Detect which cell encompasses the target text, then output its [x, y] center coordinate. 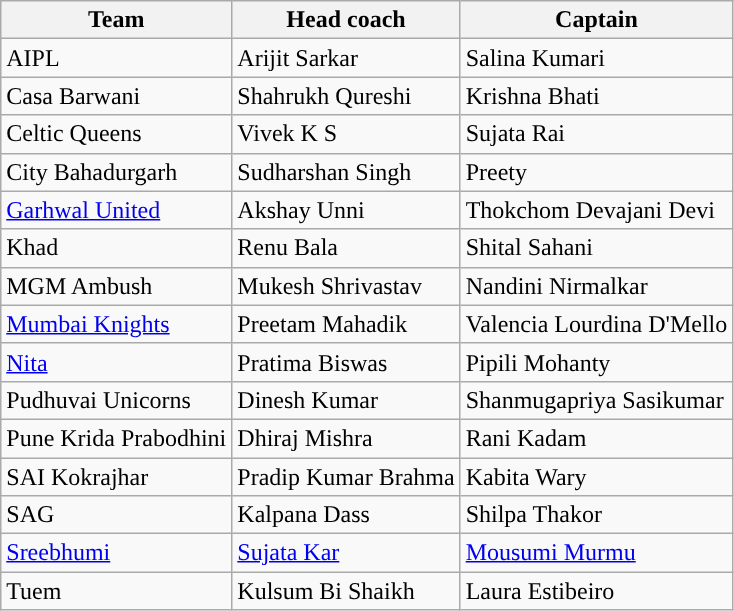
Sreebhumi [116, 553]
Preety [596, 172]
Shanmugapriya Sasikumar [596, 400]
Celtic Queens [116, 134]
Shahrukh Qureshi [346, 96]
Nandini Nirmalkar [596, 286]
Vivek K S [346, 134]
Shital Sahani [596, 248]
Kabita Wary [596, 477]
Mousumi Murmu [596, 553]
Team [116, 20]
Laura Estibeiro [596, 591]
Valencia Lourdina D'Mello [596, 324]
Sujata Kar [346, 553]
Krishna Bhati [596, 96]
Mumbai Knights [116, 324]
City Bahadurgarh [116, 172]
Dinesh Kumar [346, 400]
AIPL [116, 58]
Pratima Biswas [346, 362]
SAI Kokrajhar [116, 477]
Tuem [116, 591]
Salina Kumari [596, 58]
Arijit Sarkar [346, 58]
Kalpana Dass [346, 515]
SAG [116, 515]
Mukesh Shrivastav [346, 286]
Preetam Mahadik [346, 324]
Akshay Unni [346, 210]
MGM Ambush [116, 286]
Dhiraj Mishra [346, 438]
Sudharshan Singh [346, 172]
Sujata Rai [596, 134]
Captain [596, 20]
Thokchom Devajani Devi [596, 210]
Pradip Kumar Brahma [346, 477]
Nita [116, 362]
Pune Krida Prabodhini [116, 438]
Renu Bala [346, 248]
Shilpa Thakor [596, 515]
Pipili Mohanty [596, 362]
Kulsum Bi Shaikh [346, 591]
Garhwal United [116, 210]
Rani Kadam [596, 438]
Casa Barwani [116, 96]
Pudhuvai Unicorns [116, 400]
Khad [116, 248]
Head coach [346, 20]
